Return the [X, Y] coordinate for the center point of the cell that contains the specified text.  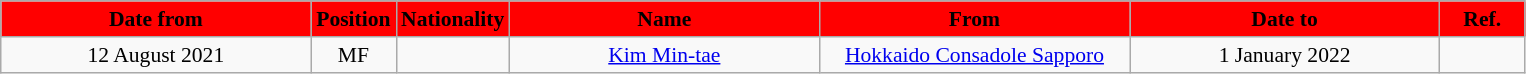
Name [664, 19]
Kim Min-tae [664, 55]
Date from [156, 19]
From [974, 19]
Date to [1285, 19]
Position [354, 19]
Nationality [452, 19]
1 January 2022 [1285, 55]
MF [354, 55]
12 August 2021 [156, 55]
Hokkaido Consadole Sapporo [974, 55]
Ref. [1482, 19]
